Return (X, Y) of the center of cell containing provided text 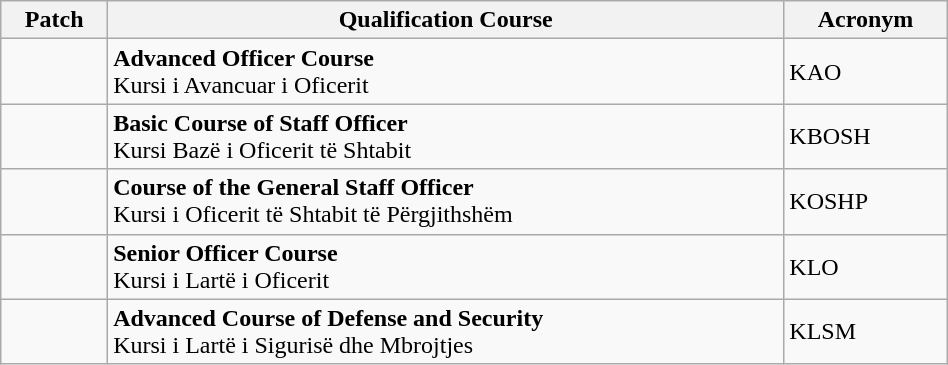
KOSHP (866, 202)
Advanced Course of Defense and SecurityKursi i Lartë i Sigurisë dhe Mbrojtjes (446, 332)
Qualification Course (446, 20)
KBOSH (866, 136)
Patch (54, 20)
Advanced Officer CourseKursi i Avancuar i Oficerit (446, 72)
Senior Officer CourseKursi i Lartë i Oficerit (446, 266)
Course of the General Staff OfficerKursi i Oficerit të Shtabit të Përgjithshëm (446, 202)
Basic Course of Staff OfficerKursi Bazë i Oficerit të Shtabit (446, 136)
Acronym (866, 20)
KLO (866, 266)
KLSM (866, 332)
KAO (866, 72)
